For the text-containing cell, return its midpoint in [X, Y] coordinate format. 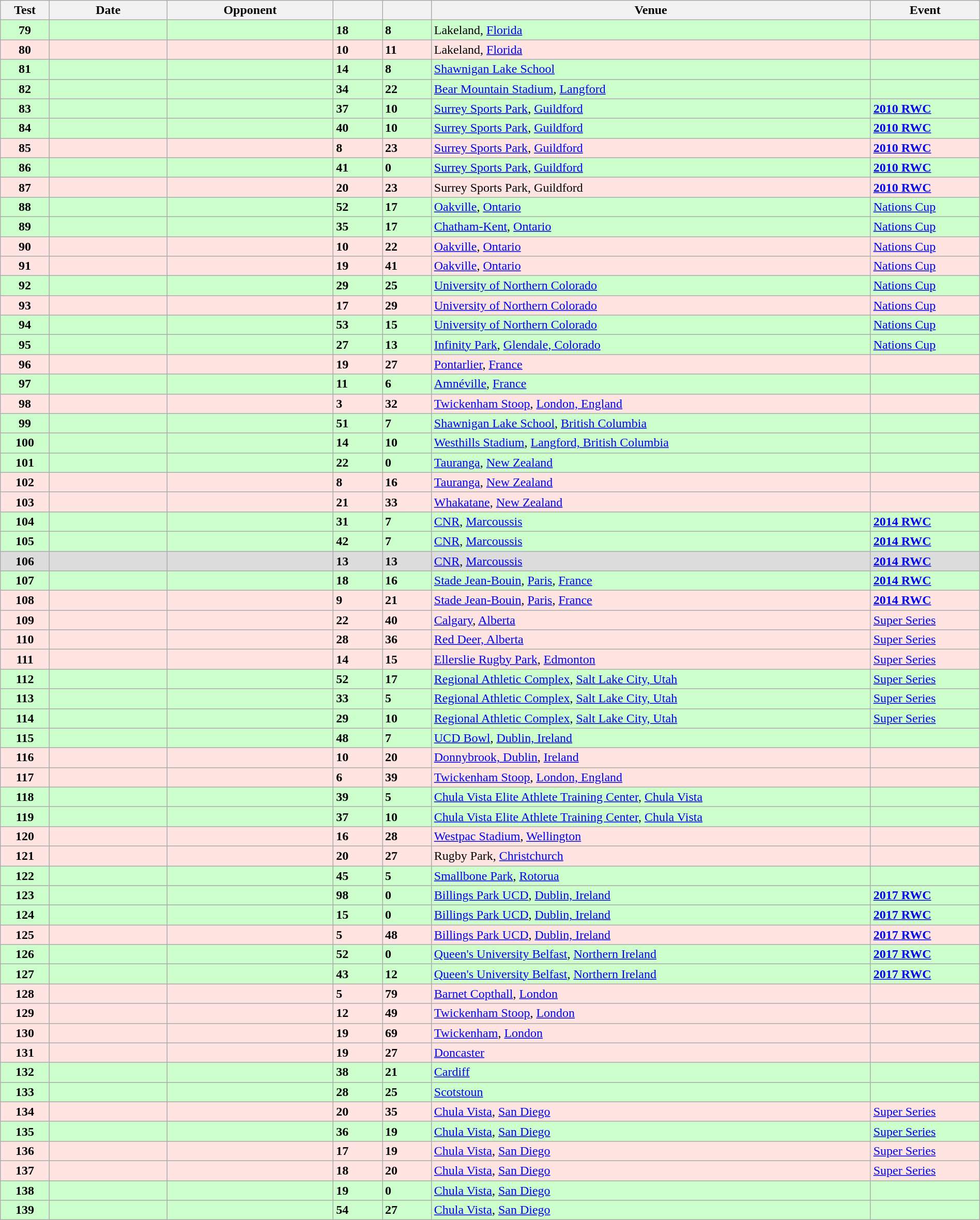
45 [358, 876]
Bear Mountain Stadium, Langford [651, 89]
51 [358, 423]
9 [358, 600]
69 [407, 1033]
107 [25, 581]
102 [25, 482]
80 [25, 50]
Donnybrook, Dublin, Ireland [651, 758]
130 [25, 1033]
101 [25, 462]
Chatham-Kent, Ontario [651, 226]
116 [25, 758]
122 [25, 876]
88 [25, 207]
83 [25, 109]
118 [25, 797]
126 [25, 954]
91 [25, 266]
Ellerslie Rugby Park, Edmonton [651, 659]
Date [108, 10]
82 [25, 89]
Cardiff [651, 1072]
108 [25, 600]
136 [25, 1151]
Barnet Copthall, London [651, 994]
106 [25, 561]
54 [358, 1210]
95 [25, 345]
134 [25, 1111]
43 [358, 974]
131 [25, 1053]
132 [25, 1072]
128 [25, 994]
32 [407, 404]
Venue [651, 10]
Smallbone Park, Rotorua [651, 876]
138 [25, 1190]
99 [25, 423]
Infinity Park, Glendale, Colorado [651, 345]
104 [25, 521]
Twickenham Stoop, London [651, 1013]
115 [25, 738]
34 [358, 89]
Twickenham, London [651, 1033]
Westhills Stadium, Langford, British Columbia [651, 443]
119 [25, 816]
117 [25, 777]
Shawnigan Lake School [651, 69]
UCD Bowl, Dublin, Ireland [651, 738]
Event [925, 10]
90 [25, 246]
84 [25, 128]
105 [25, 541]
121 [25, 856]
114 [25, 718]
137 [25, 1170]
49 [407, 1013]
Doncaster [651, 1053]
111 [25, 659]
125 [25, 935]
81 [25, 69]
123 [25, 895]
31 [358, 521]
3 [358, 404]
110 [25, 640]
96 [25, 364]
53 [358, 325]
120 [25, 836]
124 [25, 915]
92 [25, 286]
135 [25, 1131]
103 [25, 502]
Whakatane, New Zealand [651, 502]
38 [358, 1072]
100 [25, 443]
Amnéville, France [651, 384]
Calgary, Alberta [651, 620]
Shawnigan Lake School, British Columbia [651, 423]
109 [25, 620]
93 [25, 305]
42 [358, 541]
Red Deer, Alberta [651, 640]
112 [25, 679]
Pontarlier, France [651, 364]
86 [25, 167]
Opponent [250, 10]
89 [25, 226]
94 [25, 325]
127 [25, 974]
Test [25, 10]
129 [25, 1013]
Westpac Stadium, Wellington [651, 836]
133 [25, 1092]
97 [25, 384]
Scotstoun [651, 1092]
85 [25, 148]
139 [25, 1210]
Rugby Park, Christchurch [651, 856]
87 [25, 187]
113 [25, 699]
